Provide the [X, Y] coordinate of the cell's center where the given text is located.  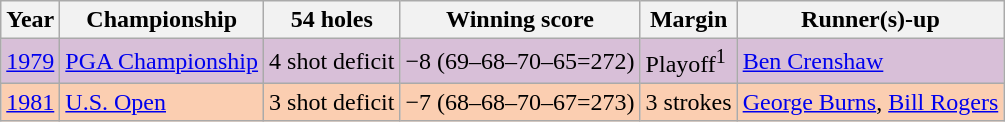
3 strokes [688, 102]
−8 (69–68–70–65=272) [520, 62]
Playoff1 [688, 62]
Ben Crenshaw [870, 62]
−7 (68–68–70–67=273) [520, 102]
U.S. Open [162, 102]
Runner(s)-up [870, 20]
1979 [30, 62]
PGA Championship [162, 62]
Margin [688, 20]
Winning score [520, 20]
Championship [162, 20]
3 shot deficit [332, 102]
54 holes [332, 20]
Year [30, 20]
George Burns, Bill Rogers [870, 102]
4 shot deficit [332, 62]
1981 [30, 102]
